Pinpoint the cell where the given text exists, returning its [x, y] midpoint coordinate. 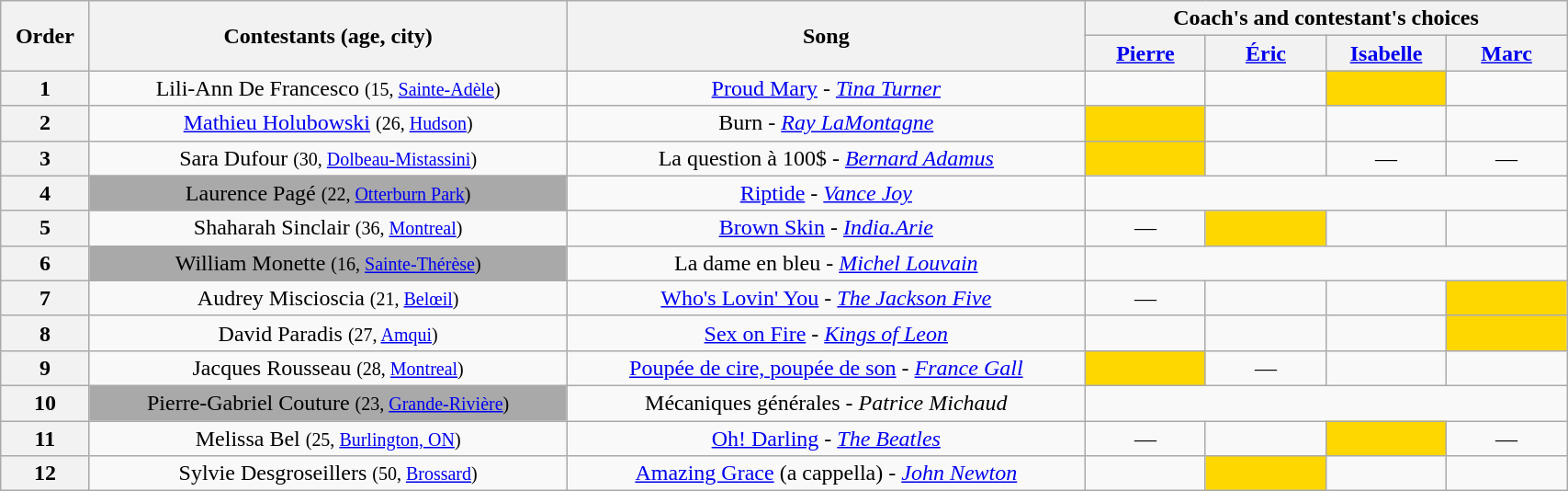
9 [45, 368]
10 [45, 403]
Mécaniques générales - Patrice Michaud [826, 403]
Contestants (age, city) [328, 36]
Laurence Pagé (22, Otterburn Park) [328, 193]
Burn - Ray LaMontagne [826, 123]
Sylvie Desgroseillers (50, Brossard) [328, 474]
Coach's and contestant's choices [1325, 18]
Mathieu Holubowski (26, Hudson) [328, 123]
William Monette (16, Sainte-Thérèse) [328, 263]
Brown Skin - India.Arie [826, 228]
Isabelle [1387, 53]
Melissa Bel (25, Burlington, ON) [328, 439]
11 [45, 439]
7 [45, 298]
Oh! Darling - The Beatles [826, 439]
2 [45, 123]
6 [45, 263]
Order [45, 36]
Audrey Miscioscia (21, Belœil) [328, 298]
1 [45, 88]
La question à 100$ - Bernard Adamus [826, 158]
5 [45, 228]
4 [45, 193]
La dame en bleu - Michel Louvain [826, 263]
12 [45, 474]
Proud Mary - Tina Turner [826, 88]
Lili-Ann De Francesco (15, Sainte-Adèle) [328, 88]
Who's Lovin' You - The Jackson Five [826, 298]
Sex on Fire - Kings of Leon [826, 333]
Amazing Grace (a cappella) - John Newton [826, 474]
Pierre [1145, 53]
Shaharah Sinclair (36, Montreal) [328, 228]
Sara Dufour (30, Dolbeau-Mistassini) [328, 158]
Marc [1506, 53]
3 [45, 158]
David Paradis (27, Amqui) [328, 333]
Éric [1266, 53]
Song [826, 36]
Riptide - Vance Joy [826, 193]
Poupée de cire, poupée de son - France Gall [826, 368]
8 [45, 333]
Pierre-Gabriel Couture (23, Grande-Rivière) [328, 403]
Jacques Rousseau (28, Montreal) [328, 368]
